Determine the [x, y] coordinate at the center of the cell enclosing the given text.  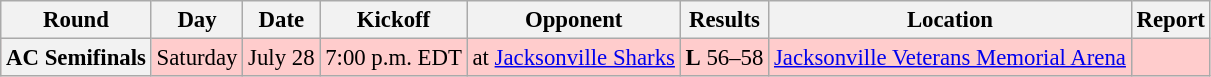
Jacksonville Veterans Memorial Arena [950, 58]
at Jacksonville Sharks [574, 58]
July 28 [282, 58]
Day [197, 20]
L 56–58 [724, 58]
Saturday [197, 58]
Location [950, 20]
7:00 p.m. EDT [394, 58]
AC Semifinals [76, 58]
Date [282, 20]
Opponent [574, 20]
Results [724, 20]
Report [1170, 20]
Kickoff [394, 20]
Round [76, 20]
